For the text-containing cell, return its midpoint in [X, Y] coordinate format. 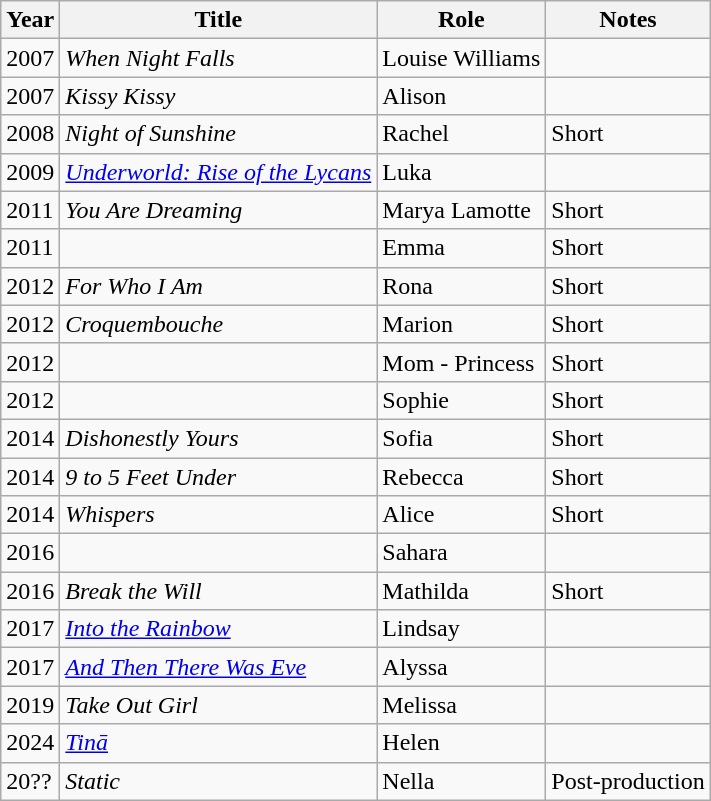
Night of Sunshine [218, 134]
Static [218, 781]
Croquembouche [218, 324]
9 to 5 Feet Under [218, 477]
Nella [462, 781]
2009 [30, 172]
Break the Will [218, 591]
Role [462, 20]
Melissa [462, 705]
Louise Williams [462, 58]
You Are Dreaming [218, 210]
Sophie [462, 400]
Into the Rainbow [218, 629]
Mathilda [462, 591]
Underworld: Rise of the Lycans [218, 172]
Marion [462, 324]
Lindsay [462, 629]
Sahara [462, 553]
And Then There Was Eve [218, 667]
Sofia [462, 438]
Luka [462, 172]
Dishonestly Yours [218, 438]
Year [30, 20]
Whispers [218, 515]
Alice [462, 515]
Kissy Kissy [218, 96]
2019 [30, 705]
Notes [628, 20]
Post-production [628, 781]
2008 [30, 134]
When Night Falls [218, 58]
Mom - Princess [462, 362]
2024 [30, 743]
Helen [462, 743]
Rona [462, 286]
Emma [462, 248]
Rachel [462, 134]
Tinā [218, 743]
Title [218, 20]
Take Out Girl [218, 705]
Alison [462, 96]
Alyssa [462, 667]
Rebecca [462, 477]
For Who I Am [218, 286]
20?? [30, 781]
Marya Lamotte [462, 210]
